Output the (x, y) coordinate of the center of the cell containing the given text.  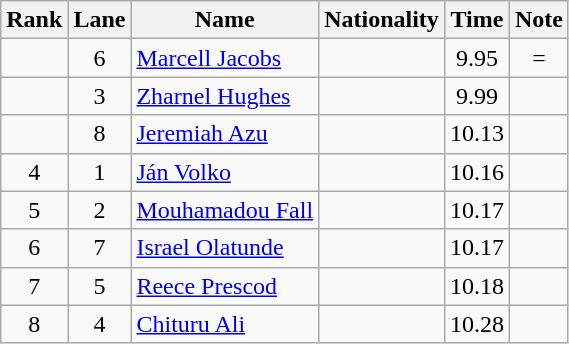
1 (100, 172)
Lane (100, 20)
Israel Olatunde (225, 248)
Ján Volko (225, 172)
Name (225, 20)
10.18 (476, 286)
Mouhamadou Fall (225, 210)
Jeremiah Azu (225, 134)
Reece Prescod (225, 286)
10.28 (476, 324)
9.99 (476, 96)
Zharnel Hughes (225, 96)
Nationality (382, 20)
Chituru Ali (225, 324)
10.16 (476, 172)
Marcell Jacobs (225, 58)
9.95 (476, 58)
Rank (34, 20)
10.13 (476, 134)
Note (538, 20)
2 (100, 210)
= (538, 58)
Time (476, 20)
3 (100, 96)
